Detect which cell encompasses the target text, then output its [x, y] center coordinate. 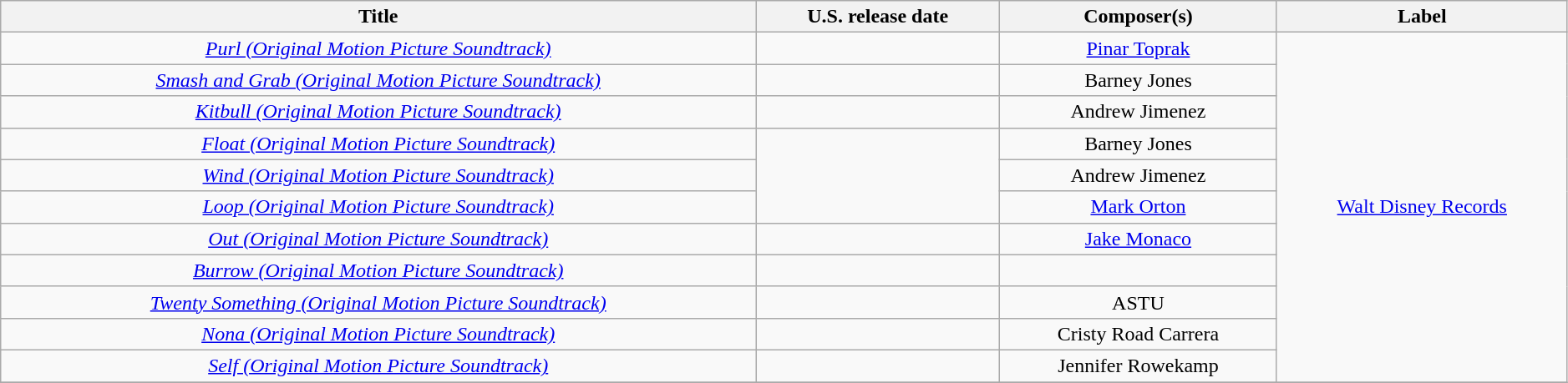
Walt Disney Records [1422, 207]
U.S. release date [878, 17]
Kitbull (Original Motion Picture Soundtrack) [378, 112]
ASTU [1139, 302]
Wind (Original Motion Picture Soundtrack) [378, 175]
Nona (Original Motion Picture Soundtrack) [378, 334]
Pinar Toprak [1139, 48]
Jake Monaco [1139, 239]
Purl (Original Motion Picture Soundtrack) [378, 48]
Self (Original Motion Picture Soundtrack) [378, 365]
Title [378, 17]
Twenty Something (Original Motion Picture Soundtrack) [378, 302]
Out (Original Motion Picture Soundtrack) [378, 239]
Loop (Original Motion Picture Soundtrack) [378, 207]
Jennifer Rowekamp [1139, 365]
Composer(s) [1139, 17]
Smash and Grab (Original Motion Picture Soundtrack) [378, 80]
Cristy Road Carrera [1139, 334]
Label [1422, 17]
Burrow (Original Motion Picture Soundtrack) [378, 270]
Float (Original Motion Picture Soundtrack) [378, 144]
Mark Orton [1139, 207]
